Pinpoint the cell where the given text exists, returning its [X, Y] midpoint coordinate. 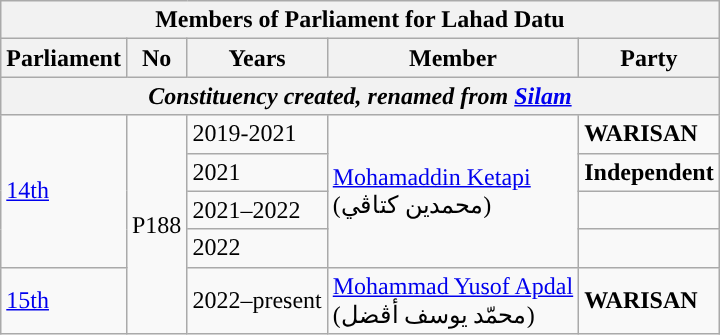
Constituency created, renamed from Silam [360, 96]
Years [257, 58]
14th [64, 191]
Parliament [64, 58]
2021 [257, 172]
2019-2021 [257, 134]
Mohamaddin Ketapi(محمدين كتاڤي) [452, 191]
Member [452, 58]
Members of Parliament for Lahad Datu [360, 20]
P188 [156, 224]
2022–present [257, 300]
2022 [257, 248]
Independent [649, 172]
2021–2022 [257, 210]
No [156, 58]
Party [649, 58]
Mohammad Yusof Apdal (محمّد يوسف أڤضل) [452, 300]
15th [64, 300]
